Return [X, Y] of the center of cell containing provided text 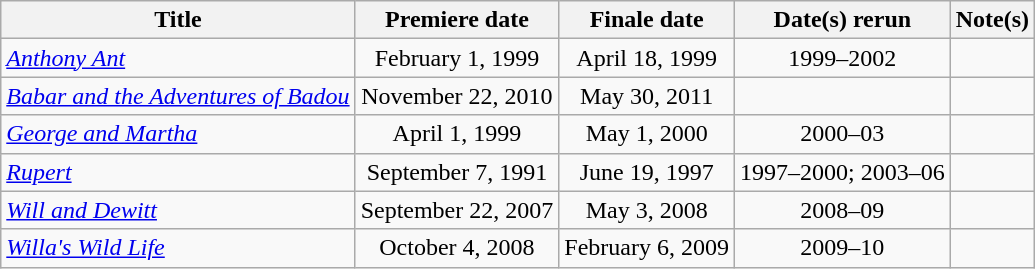
Willa's Wild Life [178, 248]
1997–2000; 2003–06 [843, 172]
Rupert [178, 172]
September 22, 2007 [457, 210]
2008–09 [843, 210]
October 4, 2008 [457, 248]
November 22, 2010 [457, 96]
George and Martha [178, 134]
April 18, 1999 [647, 58]
May 1, 2000 [647, 134]
April 1, 1999 [457, 134]
Babar and the Adventures of Badou [178, 96]
September 7, 1991 [457, 172]
1999–2002 [843, 58]
February 1, 1999 [457, 58]
Date(s) rerun [843, 20]
Anthony Ant [178, 58]
Will and Dewitt [178, 210]
2009–10 [843, 248]
May 30, 2011 [647, 96]
Note(s) [992, 20]
February 6, 2009 [647, 248]
June 19, 1997 [647, 172]
May 3, 2008 [647, 210]
Premiere date [457, 20]
Finale date [647, 20]
2000–03 [843, 134]
Title [178, 20]
